Extract the [X, Y] coordinate from the center of the cell holding the provided text.  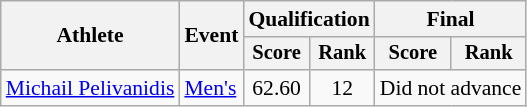
Men's [211, 88]
Michail Pelivanidis [90, 88]
Athlete [90, 36]
Event [211, 36]
Qualification [308, 19]
12 [342, 88]
Final [451, 19]
Did not advance [451, 88]
62.60 [276, 88]
